Determine the (X, Y) coordinate at the center of the cell enclosing the given text.  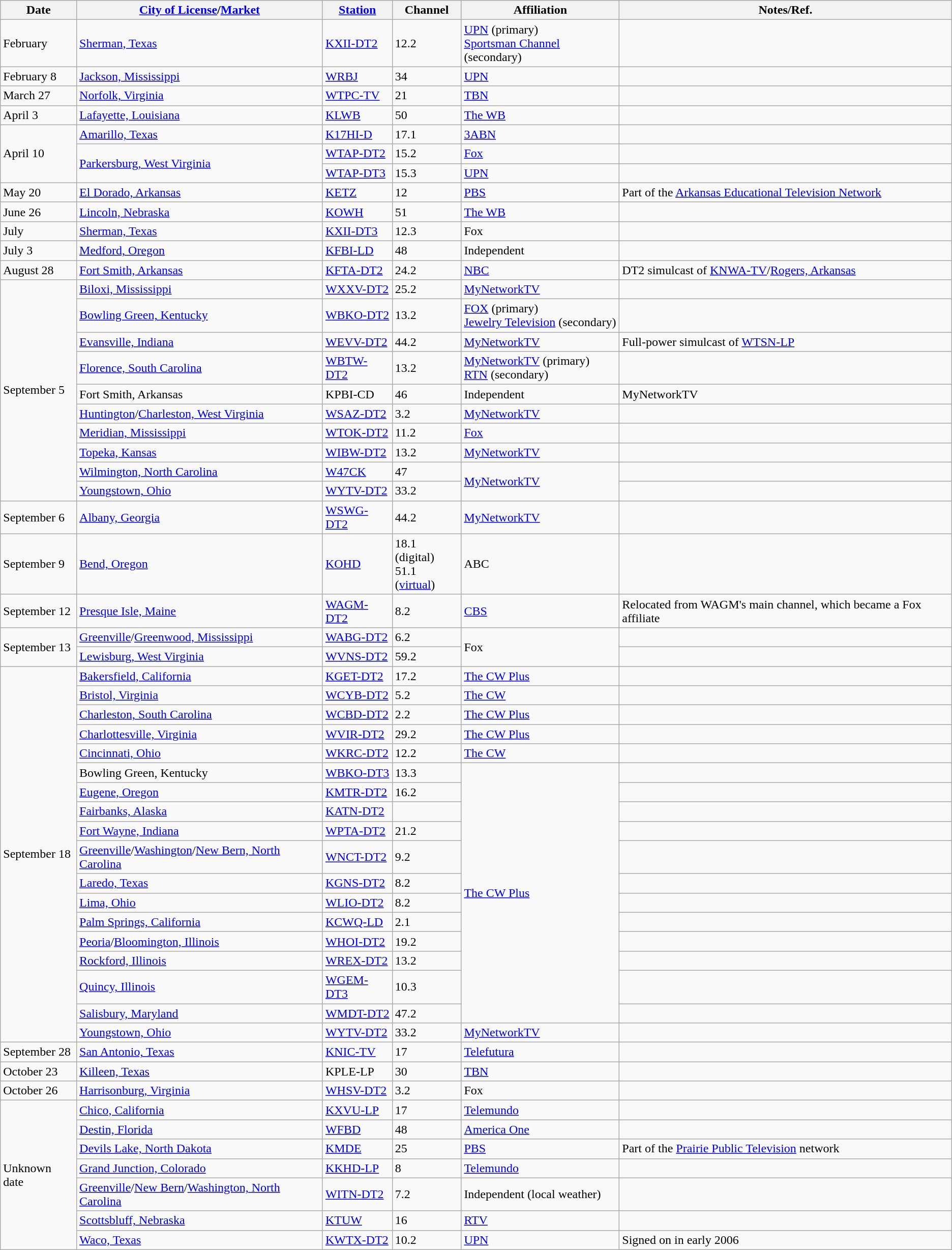
WTAP-DT3 (357, 173)
WVNS-DT2 (357, 656)
Florence, South Carolina (200, 368)
Unknown date (39, 1175)
W47CK (357, 472)
16 (427, 1220)
24.2 (427, 270)
KGET-DT2 (357, 676)
21.2 (427, 831)
WXXV-DT2 (357, 289)
WREX-DT2 (357, 961)
September 12 (39, 611)
12.3 (427, 231)
Peoria/Bloomington, Illinois (200, 941)
Charleston, South Carolina (200, 715)
Destin, Florida (200, 1129)
WITN-DT2 (357, 1195)
WHSV-DT2 (357, 1091)
10.2 (427, 1240)
2.2 (427, 715)
KWTX-DT2 (357, 1240)
May 20 (39, 192)
7.2 (427, 1195)
Albany, Georgia (200, 517)
Cincinnati, Ohio (200, 753)
15.3 (427, 173)
2.1 (427, 922)
KPLE-LP (357, 1071)
Independent (local weather) (540, 1195)
10.3 (427, 987)
Lewisburg, West Virginia (200, 656)
6.2 (427, 637)
17.2 (427, 676)
KGNS-DT2 (357, 883)
Affiliation (540, 10)
San Antonio, Texas (200, 1052)
September 28 (39, 1052)
KKHD-LP (357, 1168)
8 (427, 1168)
11.2 (427, 433)
October 26 (39, 1091)
KETZ (357, 192)
Salisbury, Maryland (200, 1013)
Bend, Oregon (200, 564)
WPTA-DT2 (357, 831)
Amarillo, Texas (200, 134)
Killeen, Texas (200, 1071)
Devils Lake, North Dakota (200, 1149)
WSAZ-DT2 (357, 414)
47.2 (427, 1013)
WTAP-DT2 (357, 154)
WNCT-DT2 (357, 857)
Rockford, Illinois (200, 961)
Bakersfield, California (200, 676)
K17HI-D (357, 134)
Channel (427, 10)
WCYB-DT2 (357, 695)
KPBI-CD (357, 394)
WEVV-DT2 (357, 342)
WKRC-DT2 (357, 753)
October 23 (39, 1071)
47 (427, 472)
Greenville/Washington/New Bern, North Carolina (200, 857)
KXVU-LP (357, 1110)
18.1 (digital) 51.1 (virtual) (427, 564)
RTV (540, 1220)
Wilmington, North Carolina (200, 472)
FOX (primary) Jewelry Television (secondary) (540, 315)
Lafayette, Louisiana (200, 115)
46 (427, 394)
Waco, Texas (200, 1240)
30 (427, 1071)
Norfolk, Virginia (200, 96)
Parkersburg, West Virginia (200, 163)
September 13 (39, 647)
Meridian, Mississippi (200, 433)
9.2 (427, 857)
WBKO-DT3 (357, 773)
WVIR-DT2 (357, 734)
WFBD (357, 1129)
Station (357, 10)
WLIO-DT2 (357, 903)
WBTW-DT2 (357, 368)
29.2 (427, 734)
Relocated from WAGM's main channel, which became a Fox affiliate (785, 611)
WMDT-DT2 (357, 1013)
MyNetworkTV (primary) RTN (secondary) (540, 368)
KXII-DT2 (357, 43)
September 9 (39, 564)
21 (427, 96)
July (39, 231)
El Dorado, Arkansas (200, 192)
25 (427, 1149)
KFTA-DT2 (357, 270)
August 28 (39, 270)
KCWQ-LD (357, 922)
Topeka, Kansas (200, 452)
Notes/Ref. (785, 10)
NBC (540, 270)
KNIC-TV (357, 1052)
Laredo, Texas (200, 883)
Huntington/Charleston, West Virginia (200, 414)
Presque Isle, Maine (200, 611)
50 (427, 115)
Part of the Arkansas Educational Television Network (785, 192)
19.2 (427, 941)
5.2 (427, 695)
3ABN (540, 134)
Palm Springs, California (200, 922)
59.2 (427, 656)
WTOK-DT2 (357, 433)
Lincoln, Nebraska (200, 212)
WHOI-DT2 (357, 941)
Chico, California (200, 1110)
51 (427, 212)
September 18 (39, 855)
16.2 (427, 792)
WCBD-DT2 (357, 715)
March 27 (39, 96)
WAGM-DT2 (357, 611)
WGEM-DT3 (357, 987)
Part of the Prairie Public Television network (785, 1149)
America One (540, 1129)
Fairbanks, Alaska (200, 811)
13.3 (427, 773)
Telefutura (540, 1052)
KXII-DT3 (357, 231)
UPN (primary) Sportsman Channel (secondary) (540, 43)
Quincy, Illinois (200, 987)
Signed on in early 2006 (785, 1240)
Greenville/New Bern/Washington, North Carolina (200, 1195)
15.2 (427, 154)
WIBW-DT2 (357, 452)
KLWB (357, 115)
Fort Wayne, Indiana (200, 831)
Full-power simulcast of WTSN-LP (785, 342)
Biloxi, Mississippi (200, 289)
12 (427, 192)
April 3 (39, 115)
February 8 (39, 76)
KOHD (357, 564)
WBKO-DT2 (357, 315)
Charlottesville, Virginia (200, 734)
Grand Junction, Colorado (200, 1168)
KATN-DT2 (357, 811)
June 26 (39, 212)
Jackson, Mississippi (200, 76)
Lima, Ohio (200, 903)
KMTR-DT2 (357, 792)
WRBJ (357, 76)
KMDE (357, 1149)
February (39, 43)
July 3 (39, 250)
WABG-DT2 (357, 637)
Greenville/Greenwood, Mississippi (200, 637)
City of License/Market (200, 10)
Scottsbluff, Nebraska (200, 1220)
Bristol, Virginia (200, 695)
KFBI-LD (357, 250)
Harrisonburg, Virginia (200, 1091)
Evansville, Indiana (200, 342)
DT2 simulcast of KNWA-TV/Rogers, Arkansas (785, 270)
KTUW (357, 1220)
Medford, Oregon (200, 250)
17.1 (427, 134)
September 5 (39, 391)
April 10 (39, 154)
25.2 (427, 289)
WSWG-DT2 (357, 517)
Date (39, 10)
Eugene, Oregon (200, 792)
CBS (540, 611)
WTPC-TV (357, 96)
September 6 (39, 517)
KOWH (357, 212)
ABC (540, 564)
34 (427, 76)
